Identify which cell holds the provided text, then report its (x, y) central coordinate. 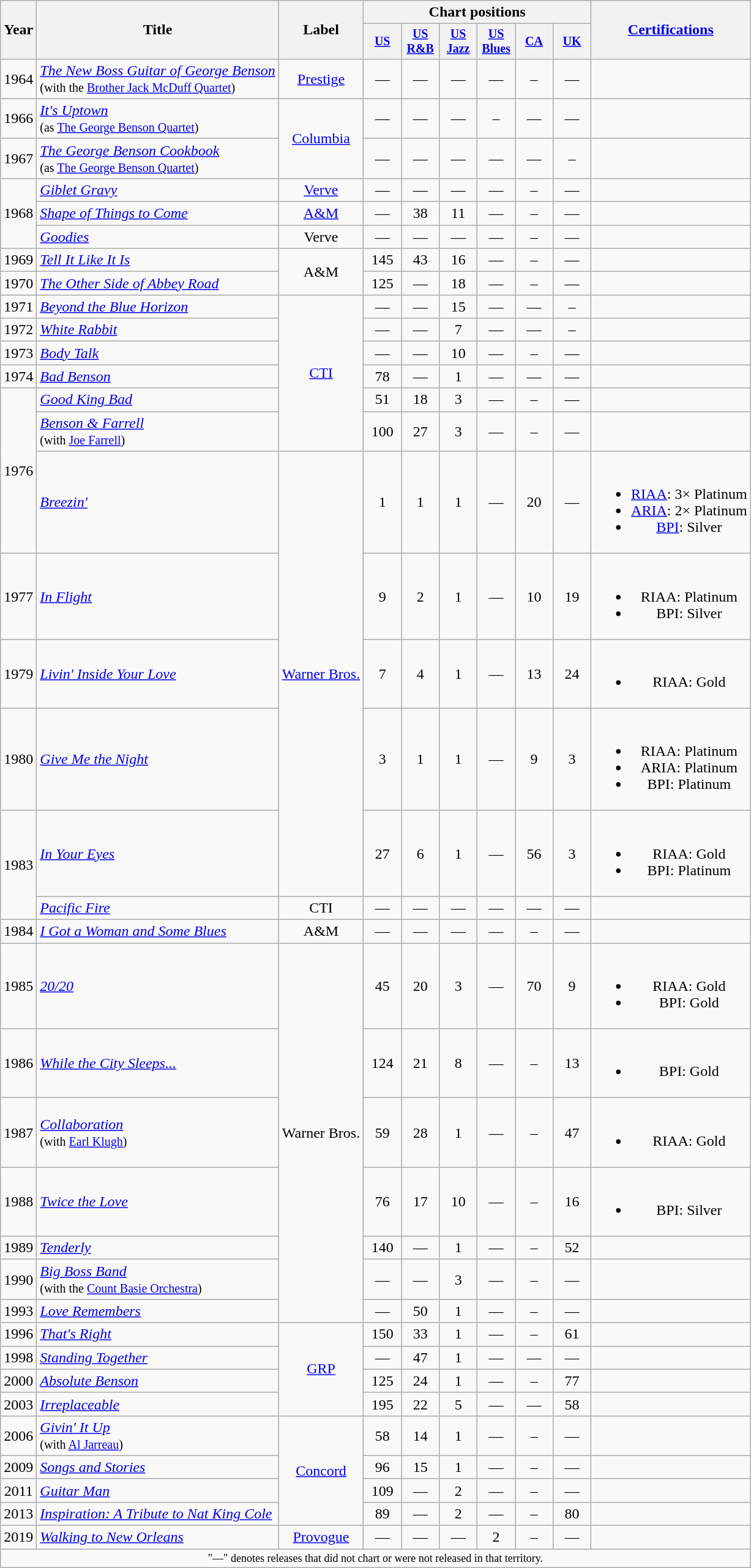
96 (383, 1467)
28 (420, 1132)
GRP (321, 1369)
Giblet Gravy (158, 190)
77 (572, 1381)
1983 (18, 865)
2019 (18, 1537)
Chart positions (477, 12)
38 (420, 214)
Absolute Benson (158, 1381)
"—" denotes releases that did not chart or were not released in that territory. (376, 1558)
Provogue (321, 1537)
2011 (18, 1490)
UK (572, 42)
124 (383, 1064)
2003 (18, 1404)
100 (383, 431)
RIAA: GoldBPI: Gold (671, 986)
109 (383, 1490)
6 (420, 853)
Give Me the Night (158, 759)
11 (458, 214)
8 (458, 1064)
Twice the Love (158, 1202)
RIAA: PlatinumARIA: PlatinumBPI: Platinum (671, 759)
59 (383, 1132)
45 (383, 986)
52 (572, 1248)
That's Right (158, 1334)
While the City Sleeps... (158, 1064)
4 (420, 673)
1996 (18, 1334)
Beyond the Blue Horizon (158, 307)
Givin' It Up (with Al Jarreau) (158, 1436)
Guitar Man (158, 1490)
22 (420, 1404)
1998 (18, 1357)
89 (383, 1514)
19 (572, 596)
1986 (18, 1064)
21 (420, 1064)
I Got a Woman and Some Blues (158, 931)
US Blues (496, 42)
61 (572, 1334)
Title (158, 30)
Body Talk (158, 353)
Collaboration (with Earl Klugh) (158, 1132)
1971 (18, 307)
43 (420, 260)
Tenderly (158, 1248)
Tell It Like It Is (158, 260)
The New Boss Guitar of George Benson (with the Brother Jack McDuff Quartet) (158, 78)
1968 (18, 213)
1967 (18, 158)
1980 (18, 759)
Year (18, 30)
1972 (18, 330)
20/20 (158, 986)
Benson & Farrell (with Joe Farrell) (158, 431)
US Jazz (458, 42)
1987 (18, 1132)
RIAA: 3× PlatinumARIA: 2× PlatinumBPI: Silver (671, 502)
The Other Side of Abbey Road (158, 283)
1979 (18, 673)
1985 (18, 986)
5 (458, 1404)
1974 (18, 376)
Love Remembers (158, 1311)
US R&B (420, 42)
Songs and Stories (158, 1467)
1973 (18, 353)
Prestige (321, 78)
33 (420, 1334)
Inspiration: A Tribute to Nat King Cole (158, 1514)
In Flight (158, 596)
140 (383, 1248)
It's Uptown (as The George Benson Quartet) (158, 119)
17 (420, 1202)
RIAA: PlatinumBPI: Silver (671, 596)
Concord (321, 1470)
Columbia (321, 138)
Walking to New Orleans (158, 1537)
56 (534, 853)
Breezin' (158, 502)
In Your Eyes (158, 853)
2006 (18, 1436)
BPI: Silver (671, 1202)
2009 (18, 1467)
195 (383, 1404)
2013 (18, 1514)
1976 (18, 471)
1970 (18, 283)
1990 (18, 1279)
Irreplaceable (158, 1404)
RIAA: GoldBPI: Platinum (671, 853)
1964 (18, 78)
2000 (18, 1381)
145 (383, 260)
14 (420, 1436)
Pacific Fire (158, 908)
US (383, 42)
80 (572, 1514)
Good King Bad (158, 400)
The George Benson Cookbook (as The George Benson Quartet) (158, 158)
Bad Benson (158, 376)
150 (383, 1334)
78 (383, 376)
Big Boss Band (with the Count Basie Orchestra) (158, 1279)
76 (383, 1202)
Goodies (158, 237)
CA (534, 42)
1984 (18, 931)
1989 (18, 1248)
1977 (18, 596)
Standing Together (158, 1357)
70 (534, 986)
BPI: Gold (671, 1064)
Label (321, 30)
Certifications (671, 30)
Shape of Things to Come (158, 214)
51 (383, 400)
1969 (18, 260)
1966 (18, 119)
1993 (18, 1311)
Livin' Inside Your Love (158, 673)
50 (420, 1311)
White Rabbit (158, 330)
1988 (18, 1202)
